For the text-containing cell, return its midpoint in [x, y] coordinate format. 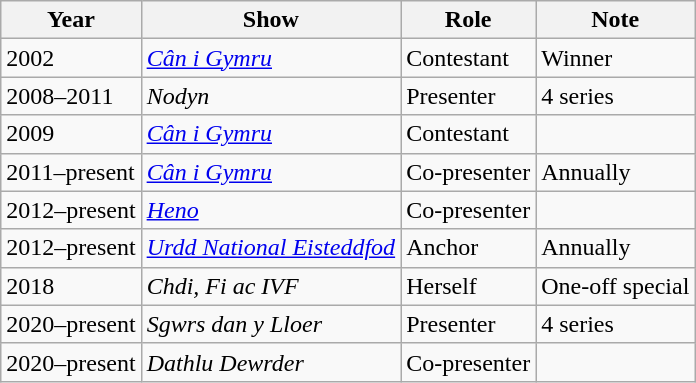
2011–present [71, 172]
Sgwrs dan y Lloer [271, 324]
Urdd National Eisteddfod [271, 248]
Show [271, 20]
Nodyn [271, 96]
Dathlu Dewrder [271, 362]
2009 [71, 134]
Anchor [468, 248]
2002 [71, 58]
Year [71, 20]
Herself [468, 286]
2008–2011 [71, 96]
Note [616, 20]
Chdi, Fi ac IVF [271, 286]
2018 [71, 286]
One-off special [616, 286]
Heno [271, 210]
Winner [616, 58]
Role [468, 20]
